Find where the given text appears and provide that cell's center as [x, y] coordinate. 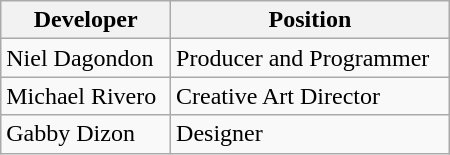
Developer [86, 20]
Producer and Programmer [310, 58]
Creative Art Director [310, 96]
Michael Rivero [86, 96]
Designer [310, 134]
Gabby Dizon [86, 134]
Position [310, 20]
Niel Dagondon [86, 58]
